From the cell containing the given text, extract its center point as [X, Y] coordinate. 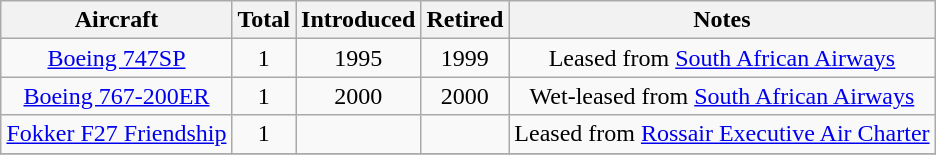
Aircraft [116, 20]
1999 [465, 58]
Total [264, 20]
Boeing 767-200ER [116, 96]
1995 [358, 58]
Leased from South African Airways [722, 58]
Notes [722, 20]
Boeing 747SP [116, 58]
Introduced [358, 20]
Retired [465, 20]
Wet-leased from South African Airways [722, 96]
Leased from Rossair Executive Air Charter [722, 134]
Fokker F27 Friendship [116, 134]
